Capture the cell that displays the provided text and extract its [X, Y] central coordinate. 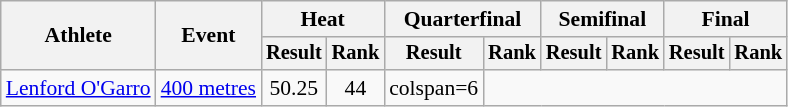
44 [356, 88]
50.25 [294, 88]
Semifinal [602, 19]
Lenford O'Garro [78, 88]
Athlete [78, 36]
colspan=6 [434, 88]
Heat [322, 19]
Event [208, 36]
Quarterfinal [462, 19]
Final [726, 19]
400 metres [208, 88]
